Identify which cell holds the provided text, then report its [X, Y] central coordinate. 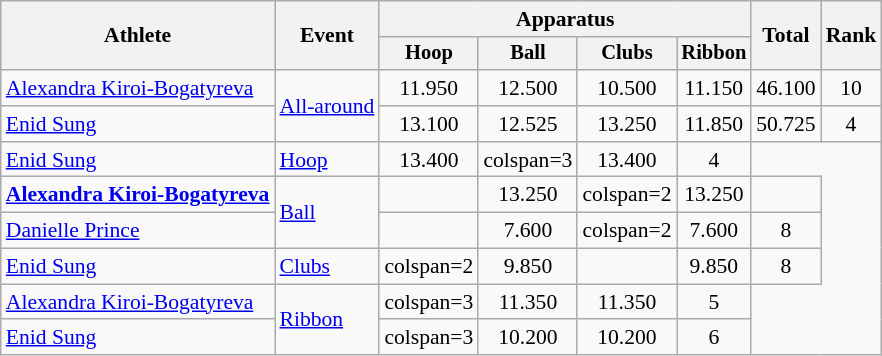
11.950 [428, 88]
50.725 [786, 124]
Event [326, 36]
Rank [852, 36]
Apparatus [565, 19]
10 [852, 88]
11.850 [714, 124]
6 [714, 338]
10.500 [626, 88]
Athlete [138, 36]
12.500 [528, 88]
12.525 [528, 124]
5 [714, 302]
13.100 [428, 124]
All-around [326, 106]
11.150 [714, 88]
Total [786, 36]
Danielle Prince [138, 231]
46.100 [786, 88]
